Identify which cell holds the provided text, then report its (X, Y) central coordinate. 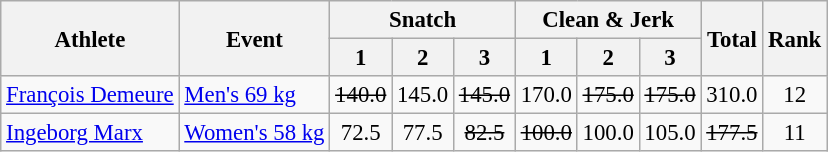
105.0 (670, 133)
140.0 (361, 95)
177.5 (732, 133)
Women's 58 kg (254, 133)
Total (732, 38)
Clean & Jerk (608, 20)
310.0 (732, 95)
Snatch (423, 20)
Ingeborg Marx (90, 133)
72.5 (361, 133)
François Demeure (90, 95)
12 (795, 95)
77.5 (423, 133)
Event (254, 38)
11 (795, 133)
Men's 69 kg (254, 95)
82.5 (485, 133)
170.0 (546, 95)
Rank (795, 38)
Athlete (90, 38)
